Search for the cell housing the specified text and yield its (X, Y) center coordinate. 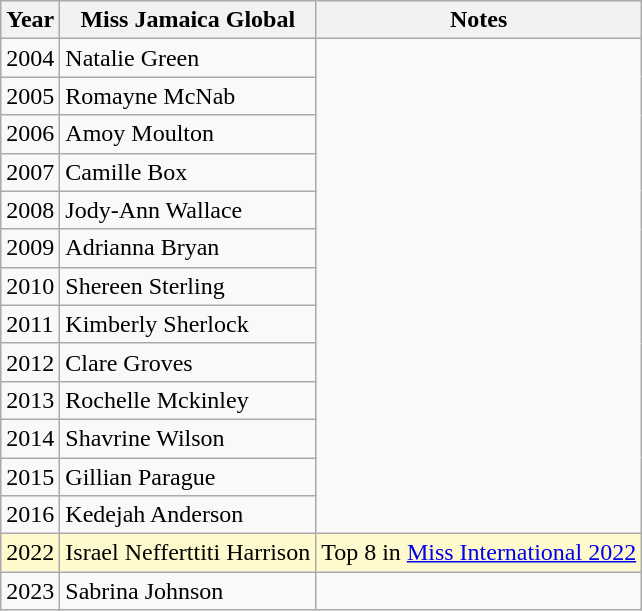
2015 (30, 477)
2011 (30, 324)
Romayne McNab (188, 96)
Shavrine Wilson (188, 438)
2010 (30, 286)
2023 (30, 591)
Rochelle Mckinley (188, 400)
2016 (30, 515)
2005 (30, 96)
2014 (30, 438)
2012 (30, 362)
Kedejah Anderson (188, 515)
2007 (30, 172)
Gillian Parague (188, 477)
2009 (30, 248)
Sabrina Johnson (188, 591)
Notes (479, 20)
Natalie Green (188, 58)
Amoy Moulton (188, 134)
Shereen Sterling (188, 286)
Top 8 in Miss International 2022 (479, 553)
2008 (30, 210)
Jody-Ann Wallace (188, 210)
2022 (30, 553)
Year (30, 20)
Kimberly Sherlock (188, 324)
2006 (30, 134)
Adrianna Bryan (188, 248)
2004 (30, 58)
Miss Jamaica Global (188, 20)
Clare Groves (188, 362)
Israel Nefferttiti Harrison (188, 553)
2013 (30, 400)
Camille Box (188, 172)
